Return [X, Y] of the center of cell containing provided text 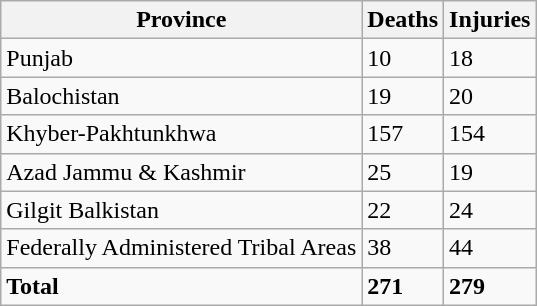
Federally Administered Tribal Areas [182, 248]
157 [403, 134]
154 [490, 134]
Khyber-Pakhtunkhwa [182, 134]
279 [490, 286]
25 [403, 172]
Deaths [403, 20]
Balochistan [182, 96]
Punjab [182, 58]
18 [490, 58]
Province [182, 20]
38 [403, 248]
20 [490, 96]
10 [403, 58]
Injuries [490, 20]
Azad Jammu & Kashmir [182, 172]
271 [403, 286]
22 [403, 210]
Total [182, 286]
Gilgit Balkistan [182, 210]
44 [490, 248]
24 [490, 210]
